Provide the (X, Y) coordinate of the cell's center where the given text is located.  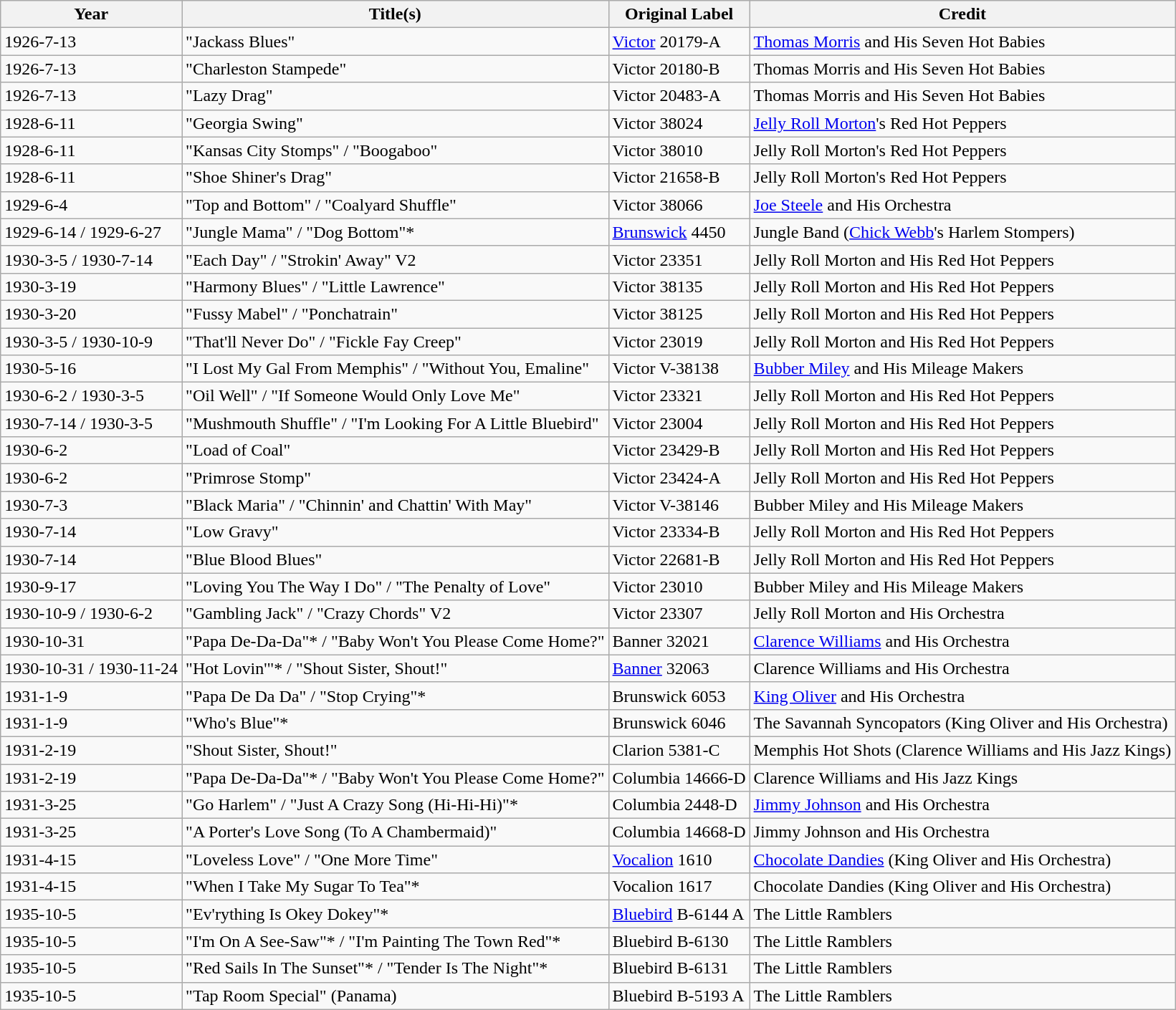
Bluebird B-6144 A (679, 914)
"A Porter's Love Song (To A Chambermaid)" (396, 832)
1930-3-5 / 1930-10-9 (92, 342)
"Tap Room Special" (Panama) (396, 996)
Victor 20179-A (679, 42)
"Jackass Blues" (396, 42)
1930-7-3 (92, 505)
"Gambling Jack" / "Crazy Chords" V2 (396, 614)
"Loveless Love" / "One More Time" (396, 860)
Vocalion 1617 (679, 887)
The Savannah Syncopators (King Oliver and His Orchestra) (962, 723)
"Blue Blood Blues" (396, 559)
Bluebird B-6130 (679, 941)
1930-3-19 (92, 287)
"Georgia Swing" (396, 123)
Banner 32063 (679, 668)
"Lazy Drag" (396, 96)
"When I Take My Sugar To Tea"* (396, 887)
Jungle Band (Chick Webb's Harlem Stompers) (962, 232)
Victor 23351 (679, 259)
1930-6-2 / 1930-3-5 (92, 396)
1930-10-31 (92, 641)
Victor 23019 (679, 342)
"Black Maria" / "Chinnin' and Chattin' With May" (396, 505)
"Fussy Mabel" / "Ponchatrain" (396, 314)
Columbia 2448-D (679, 805)
Victor 38024 (679, 123)
Columbia 14668-D (679, 832)
"Who's Blue"* (396, 723)
Clarion 5381-C (679, 750)
1929-6-4 (92, 205)
Victor 23424-A (679, 478)
"Harmony Blues" / "Little Lawrence" (396, 287)
"I Lost My Gal From Memphis" / "Without You, Emaline" (396, 369)
"Jungle Mama" / "Dog Bottom"* (396, 232)
Victor V-38146 (679, 505)
King Oliver and His Orchestra (962, 696)
"Papa De Da Da" / "Stop Crying"* (396, 696)
Victor 23334-B (679, 532)
Victor 23321 (679, 396)
Banner 32021 (679, 641)
1930-3-20 (92, 314)
"Primrose Stomp" (396, 478)
"Kansas City Stomps" / "Boogaboo" (396, 150)
Credit (962, 14)
"Mushmouth Shuffle" / "I'm Looking For A Little Bluebird" (396, 423)
Original Label (679, 14)
Year (92, 14)
Victor 38125 (679, 314)
1930-10-31 / 1930-11-24 (92, 668)
"Charleston Stampede" (396, 69)
1930-10-9 / 1930-6-2 (92, 614)
"Red Sails In The Sunset"* / "Tender Is The Night"* (396, 968)
Columbia 14666-D (679, 777)
"Top and Bottom" / "Coalyard Shuffle" (396, 205)
1930-5-16 (92, 369)
Joe Steele and His Orchestra (962, 205)
Brunswick 6053 (679, 696)
"Shoe Shiner's Drag" (396, 178)
"Low Gravy" (396, 532)
Vocalion 1610 (679, 860)
Victor 23004 (679, 423)
Victor 20483-A (679, 96)
1930-7-14 / 1930-3-5 (92, 423)
"Hot Lovin'"* / "Shout Sister, Shout!" (396, 668)
"Each Day" / "Strokin' Away" V2 (396, 259)
Brunswick 4450 (679, 232)
"Ev'rything Is Okey Dokey"* (396, 914)
Brunswick 6046 (679, 723)
Victor 38066 (679, 205)
"Load of Coal" (396, 451)
Bluebird B-6131 (679, 968)
Victor 20180-B (679, 69)
1930-9-17 (92, 587)
Title(s) (396, 14)
"That'll Never Do" / "Fickle Fay Creep" (396, 342)
"Go Harlem" / "Just A Crazy Song (Hi-Hi-Hi)"* (396, 805)
Victor 21658-B (679, 178)
Victor 38010 (679, 150)
Jelly Roll Morton and His Orchestra (962, 614)
1929-6-14 / 1929-6-27 (92, 232)
Victor 23429-B (679, 451)
"Loving You The Way I Do" / "The Penalty of Love" (396, 587)
Clarence Williams and His Jazz Kings (962, 777)
Victor 23010 (679, 587)
Victor 38135 (679, 287)
"Shout Sister, Shout!" (396, 750)
Bluebird B-5193 A (679, 996)
1930-3-5 / 1930-7-14 (92, 259)
"I'm On A See-Saw"* / "I'm Painting The Town Red"* (396, 941)
Victor 23307 (679, 614)
Memphis Hot Shots (Clarence Williams and His Jazz Kings) (962, 750)
Victor 22681-B (679, 559)
Victor V-38138 (679, 369)
"Oil Well" / "If Someone Would Only Love Me" (396, 396)
